Detect which cell encompasses the target text, then output its [x, y] center coordinate. 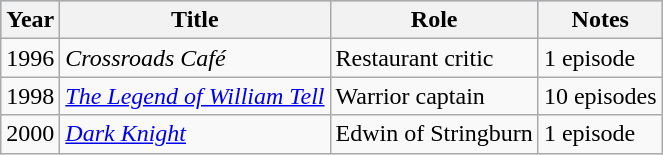
Warrior captain [434, 96]
1996 [30, 58]
10 episodes [600, 96]
The Legend of William Tell [195, 96]
Dark Knight [195, 134]
Year [30, 20]
2000 [30, 134]
1998 [30, 96]
Crossroads Café [195, 58]
Title [195, 20]
Restaurant critic [434, 58]
Role [434, 20]
Notes [600, 20]
Edwin of Stringburn [434, 134]
